Capture the cell that displays the provided text and extract its [X, Y] central coordinate. 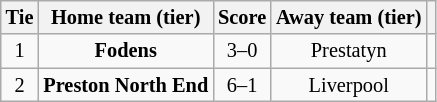
Preston North End [126, 85]
Fodens [126, 51]
6–1 [242, 85]
2 [20, 85]
1 [20, 51]
Score [242, 17]
3–0 [242, 51]
Home team (tier) [126, 17]
Prestatyn [348, 51]
Tie [20, 17]
Liverpool [348, 85]
Away team (tier) [348, 17]
